Provide the [x, y] coordinate of the cell's center where the given text is located.  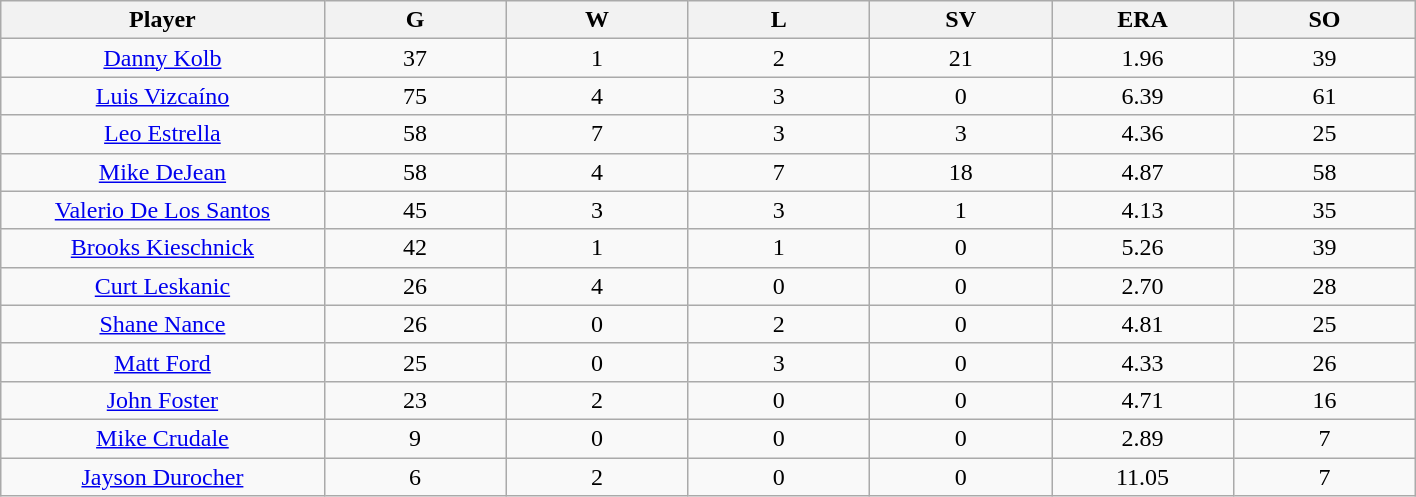
Valerio De Los Santos [162, 210]
23 [415, 400]
2.89 [1143, 438]
Player [162, 20]
4.81 [1143, 324]
5.26 [1143, 248]
4.87 [1143, 172]
2.70 [1143, 286]
6.39 [1143, 96]
Curt Leskanic [162, 286]
16 [1324, 400]
6 [415, 477]
W [597, 20]
SV [961, 20]
Brooks Kieschnick [162, 248]
42 [415, 248]
John Foster [162, 400]
L [779, 20]
9 [415, 438]
Matt Ford [162, 362]
1.96 [1143, 58]
Leo Estrella [162, 134]
37 [415, 58]
75 [415, 96]
21 [961, 58]
61 [1324, 96]
11.05 [1143, 477]
Mike DeJean [162, 172]
4.71 [1143, 400]
4.33 [1143, 362]
Shane Nance [162, 324]
Luis Vizcaíno [162, 96]
Mike Crudale [162, 438]
18 [961, 172]
G [415, 20]
4.13 [1143, 210]
35 [1324, 210]
28 [1324, 286]
4.36 [1143, 134]
Danny Kolb [162, 58]
45 [415, 210]
SO [1324, 20]
ERA [1143, 20]
Jayson Durocher [162, 477]
